Pinpoint the cell where the given text exists, returning its [X, Y] midpoint coordinate. 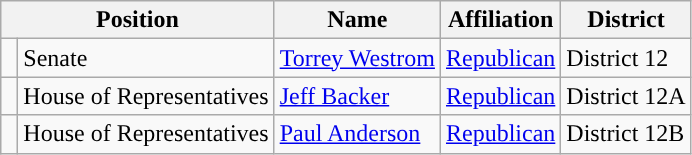
Affiliation [500, 20]
Torrey Westrom [357, 58]
District [626, 20]
District 12A [626, 96]
District 12 [626, 58]
District 12B [626, 134]
Paul Anderson [357, 134]
Position [138, 20]
Name [357, 20]
Jeff Backer [357, 96]
Senate [146, 58]
